Return [x, y] of the center of cell containing provided text 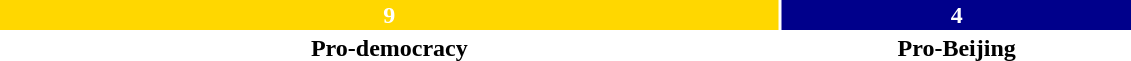
9 [390, 15]
